Detect which cell encompasses the target text, then output its [x, y] center coordinate. 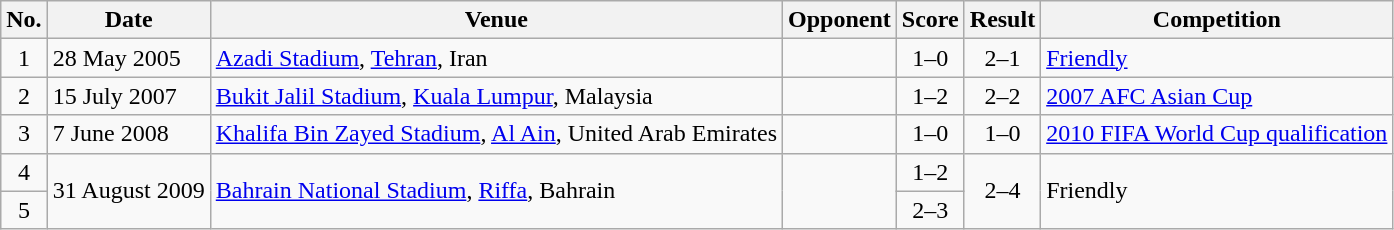
1 [24, 58]
3 [24, 134]
Bahrain National Stadium, Riffa, Bahrain [496, 191]
15 July 2007 [128, 96]
Venue [496, 20]
2007 AFC Asian Cup [1217, 96]
5 [24, 210]
2 [24, 96]
Date [128, 20]
4 [24, 172]
28 May 2005 [128, 58]
2–3 [930, 210]
Competition [1217, 20]
Result [1002, 20]
Bukit Jalil Stadium, Kuala Lumpur, Malaysia [496, 96]
No. [24, 20]
31 August 2009 [128, 191]
2–2 [1002, 96]
Score [930, 20]
Azadi Stadium, Tehran, Iran [496, 58]
2010 FIFA World Cup qualification [1217, 134]
7 June 2008 [128, 134]
Opponent [840, 20]
2–1 [1002, 58]
2–4 [1002, 191]
Khalifa Bin Zayed Stadium, Al Ain, United Arab Emirates [496, 134]
